Scan for the cell matching the given text and deliver its [X, Y] coordinate at center. 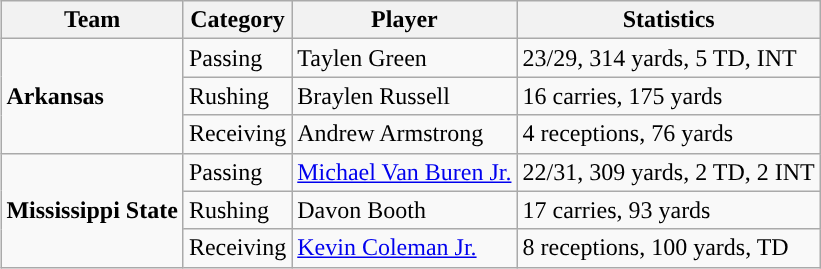
8 receptions, 100 yards, TD [668, 248]
Kevin Coleman Jr. [404, 248]
Taylen Green [404, 58]
Mississippi State [92, 210]
Braylen Russell [404, 96]
Team [92, 20]
Michael Van Buren Jr. [404, 172]
Davon Booth [404, 210]
Player [404, 20]
17 carries, 93 yards [668, 210]
22/31, 309 yards, 2 TD, 2 INT [668, 172]
Category [237, 20]
4 receptions, 76 yards [668, 134]
23/29, 314 yards, 5 TD, INT [668, 58]
16 carries, 175 yards [668, 96]
Arkansas [92, 96]
Andrew Armstrong [404, 134]
Statistics [668, 20]
